Scan for the cell matching the given text and deliver its [X, Y] coordinate at center. 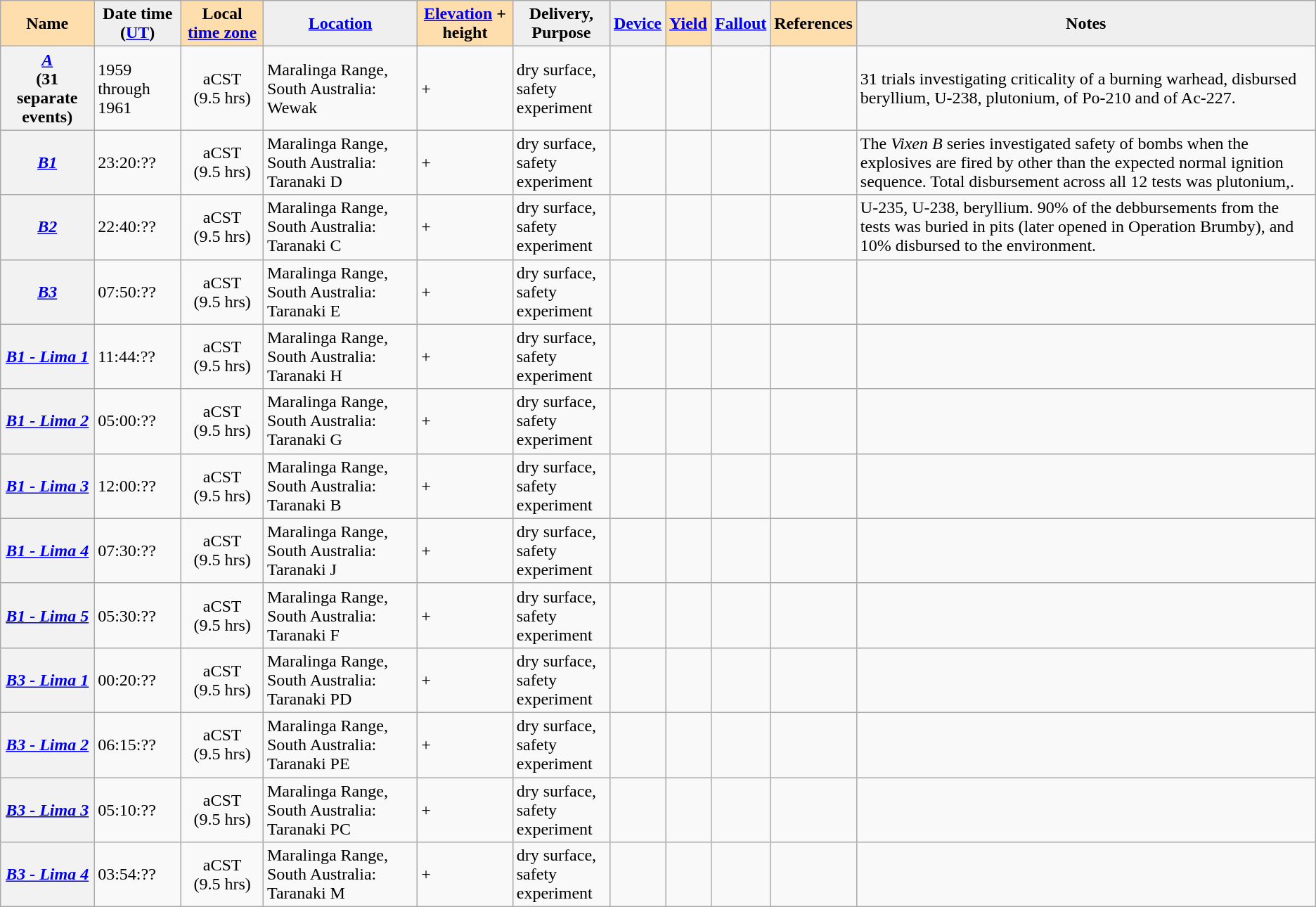
Maralinga Range, South Australia: Taranaki B [340, 486]
11:44:?? [138, 356]
B1 - Lima 4 [48, 551]
Delivery, Purpose [561, 24]
References [814, 24]
B1 - Lima 1 [48, 356]
03:54:?? [138, 875]
07:50:?? [138, 292]
Maralinga Range, South Australia: Wewak [340, 89]
Maralinga Range, South Australia: Taranaki E [340, 292]
B3 - Lima 4 [48, 875]
Date time (UT) [138, 24]
Notes [1085, 24]
B1 [48, 162]
Device [637, 24]
1959 through 1961 [138, 89]
B3 - Lima 3 [48, 810]
Maralinga Range, South Australia: Taranaki M [340, 875]
00:20:?? [138, 680]
Location [340, 24]
Maralinga Range, South Australia: Taranaki J [340, 551]
A(31 separate events) [48, 89]
Maralinga Range, South Australia: Taranaki D [340, 162]
05:00:?? [138, 421]
Maralinga Range, South Australia: Taranaki PC [340, 810]
B3 [48, 292]
Local time zone [222, 24]
06:15:?? [138, 745]
Maralinga Range, South Australia: Taranaki PE [340, 745]
Fallout [740, 24]
B3 - Lima 1 [48, 680]
Maralinga Range, South Australia: Taranaki H [340, 356]
Maralinga Range, South Australia: Taranaki G [340, 421]
B3 - Lima 2 [48, 745]
22:40:?? [138, 227]
12:00:?? [138, 486]
05:30:?? [138, 615]
Yield [688, 24]
B1 - Lima 2 [48, 421]
23:20:?? [138, 162]
B1 - Lima 5 [48, 615]
Maralinga Range, South Australia: Taranaki PD [340, 680]
31 trials investigating criticality of a burning warhead, disbursed beryllium, U-238, plutonium, of Po-210 and of Ac-227. [1085, 89]
Name [48, 24]
Maralinga Range, South Australia: Taranaki F [340, 615]
Elevation + height [465, 24]
Maralinga Range, South Australia: Taranaki C [340, 227]
B1 - Lima 3 [48, 486]
B2 [48, 227]
07:30:?? [138, 551]
05:10:?? [138, 810]
